Return the (X, Y) coordinate for the center point of the cell that contains the specified text.  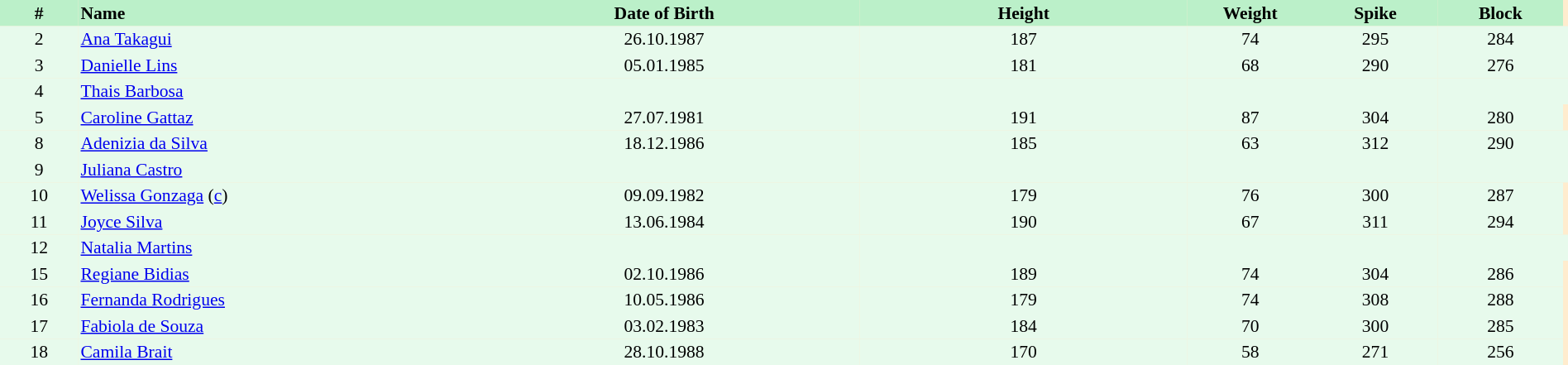
Juliana Castro (273, 170)
9 (39, 170)
189 (1024, 274)
70 (1250, 326)
294 (1500, 222)
Fabiola de Souza (273, 326)
Weight (1250, 13)
16 (39, 300)
67 (1250, 222)
76 (1250, 195)
184 (1024, 326)
Welissa Gonzaga (c) (273, 195)
26.10.1987 (664, 40)
276 (1500, 65)
311 (1374, 222)
Adenizia da Silva (273, 144)
308 (1374, 300)
Ana Takagui (273, 40)
12 (39, 248)
288 (1500, 300)
11 (39, 222)
Danielle Lins (273, 65)
8 (39, 144)
10 (39, 195)
87 (1250, 118)
09.09.1982 (664, 195)
280 (1500, 118)
Height (1024, 13)
Block (1500, 13)
181 (1024, 65)
Thais Barbosa (273, 91)
191 (1024, 118)
285 (1500, 326)
Name (273, 13)
10.05.1986 (664, 300)
13.06.1984 (664, 222)
02.10.1986 (664, 274)
15 (39, 274)
5 (39, 118)
3 (39, 65)
18.12.1986 (664, 144)
287 (1500, 195)
Caroline Gattaz (273, 118)
Spike (1374, 13)
284 (1500, 40)
2 (39, 40)
190 (1024, 222)
Date of Birth (664, 13)
187 (1024, 40)
312 (1374, 144)
17 (39, 326)
# (39, 13)
05.01.1985 (664, 65)
286 (1500, 274)
Fernanda Rodrigues (273, 300)
Regiane Bidias (273, 274)
Joyce Silva (273, 222)
63 (1250, 144)
4 (39, 91)
03.02.1983 (664, 326)
68 (1250, 65)
185 (1024, 144)
295 (1374, 40)
Natalia Martins (273, 248)
27.07.1981 (664, 118)
